Output the (X, Y) coordinate of the center of the cell containing the given text.  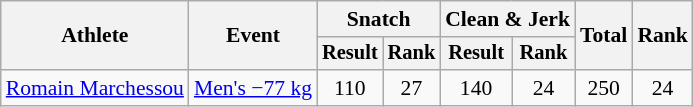
250 (604, 88)
Athlete (95, 36)
Clean & Jerk (508, 19)
Romain Marchessou (95, 88)
110 (350, 88)
Men's −77 kg (253, 88)
140 (476, 88)
Event (253, 36)
27 (412, 88)
Snatch (378, 19)
Total (604, 36)
